Find where the given text appears and provide that cell's center as [x, y] coordinate. 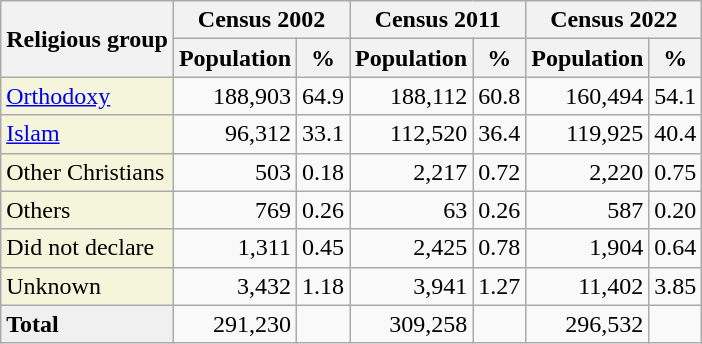
112,520 [412, 134]
63 [412, 210]
2,425 [412, 248]
296,532 [588, 324]
Orthodoxy [88, 96]
0.18 [324, 172]
188,903 [234, 96]
2,217 [412, 172]
40.4 [676, 134]
0.45 [324, 248]
769 [234, 210]
Other Christians [88, 172]
3.85 [676, 286]
291,230 [234, 324]
2,220 [588, 172]
503 [234, 172]
96,312 [234, 134]
0.75 [676, 172]
188,112 [412, 96]
3,941 [412, 286]
Total [88, 324]
Did not declare [88, 248]
Census 2022 [614, 20]
Census 2002 [261, 20]
Islam [88, 134]
60.8 [500, 96]
33.1 [324, 134]
36.4 [500, 134]
1.27 [500, 286]
587 [588, 210]
0.72 [500, 172]
0.20 [676, 210]
1.18 [324, 286]
Religious group [88, 39]
1,904 [588, 248]
Unknown [88, 286]
64.9 [324, 96]
0.78 [500, 248]
0.64 [676, 248]
54.1 [676, 96]
160,494 [588, 96]
1,311 [234, 248]
Census 2011 [438, 20]
Others [88, 210]
119,925 [588, 134]
3,432 [234, 286]
11,402 [588, 286]
309,258 [412, 324]
